Determine the [X, Y] coordinate at the center of the cell enclosing the given text.  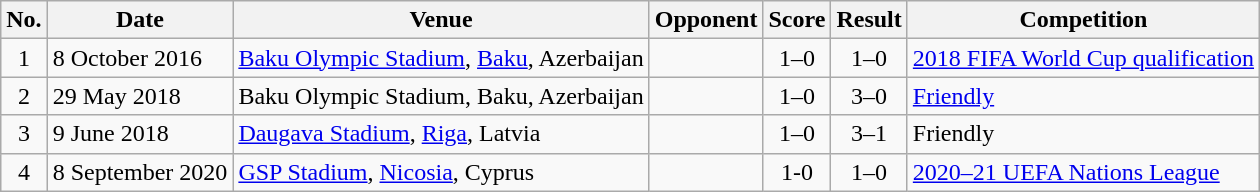
2018 FIFA World Cup qualification [1083, 58]
3–1 [869, 134]
Result [869, 20]
Opponent [706, 20]
3 [24, 134]
No. [24, 20]
4 [24, 172]
1 [24, 58]
8 September 2020 [140, 172]
2020–21 UEFA Nations League [1083, 172]
2 [24, 96]
9 June 2018 [140, 134]
8 October 2016 [140, 58]
Competition [1083, 20]
GSP Stadium, Nicosia, Cyprus [441, 172]
Daugava Stadium, Riga, Latvia [441, 134]
29 May 2018 [140, 96]
3–0 [869, 96]
Date [140, 20]
Venue [441, 20]
Score [797, 20]
1-0 [797, 172]
